Pinpoint the cell where the given text exists, returning its [x, y] midpoint coordinate. 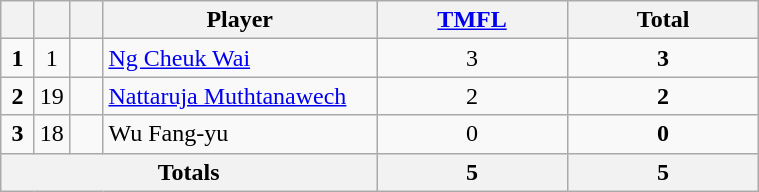
Total [664, 20]
Wu Fang-yu [240, 134]
Player [240, 20]
Totals [189, 172]
19 [52, 96]
Nattaruja Muthtanawech [240, 96]
TMFL [472, 20]
18 [52, 134]
Ng Cheuk Wai [240, 58]
